From the cell containing the given text, extract its center point as [X, Y] coordinate. 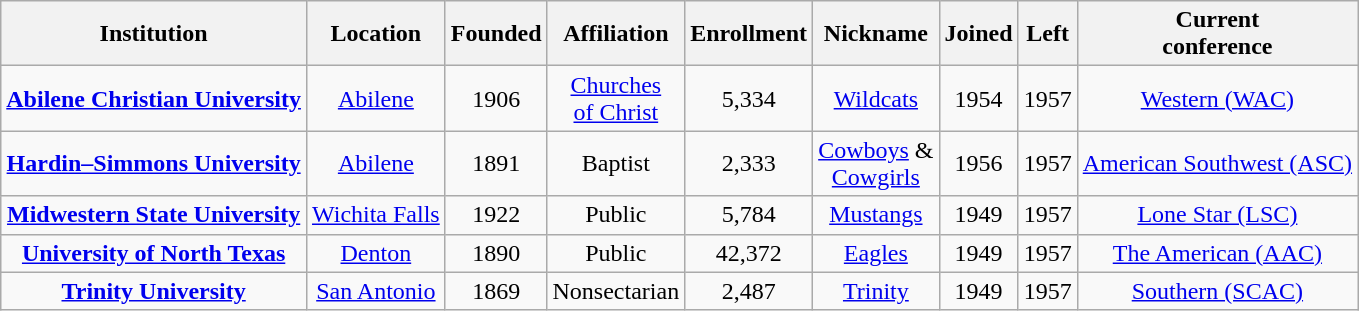
Mustangs [876, 215]
Wichita Falls [376, 215]
Affiliation [616, 34]
Churchesof Christ [616, 98]
Midwestern State University [154, 215]
Western (WAC) [1217, 98]
42,372 [749, 253]
1954 [978, 98]
San Antonio [376, 291]
Cowboys &Cowgirls [876, 164]
1869 [496, 291]
Joined [978, 34]
Southern (SCAC) [1217, 291]
Trinity University [154, 291]
Location [376, 34]
Enrollment [749, 34]
Currentconference [1217, 34]
Nickname [876, 34]
1891 [496, 164]
University of North Texas [154, 253]
2,487 [749, 291]
Trinity [876, 291]
5,334 [749, 98]
1906 [496, 98]
1922 [496, 215]
Abilene Christian University [154, 98]
Founded [496, 34]
Denton [376, 253]
American Southwest (ASC) [1217, 164]
1890 [496, 253]
Wildcats [876, 98]
5,784 [749, 215]
Lone Star (LSC) [1217, 215]
Nonsectarian [616, 291]
Eagles [876, 253]
2,333 [749, 164]
1956 [978, 164]
The American (AAC) [1217, 253]
Hardin–Simmons University [154, 164]
Institution [154, 34]
Baptist [616, 164]
Left [1048, 34]
